From the cell containing the given text, extract its center point as [x, y] coordinate. 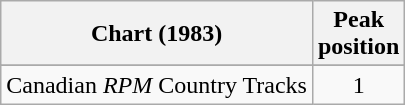
Canadian RPM Country Tracks [157, 85]
Peakposition [358, 34]
Chart (1983) [157, 34]
1 [358, 85]
